Search for the cell housing the specified text and yield its [X, Y] center coordinate. 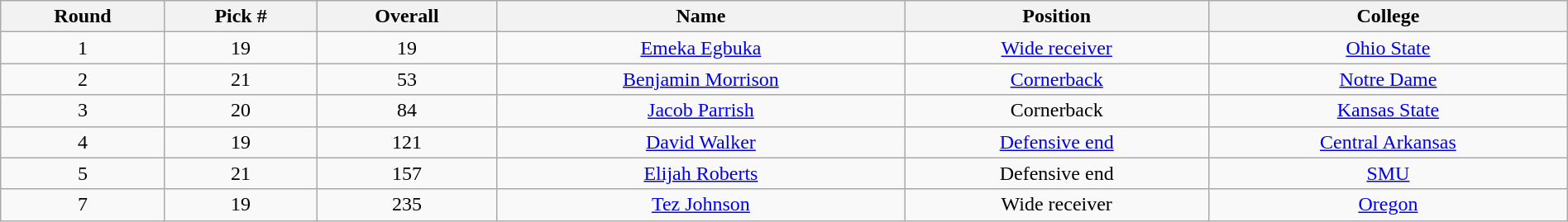
2 [83, 79]
7 [83, 205]
David Walker [701, 142]
Notre Dame [1389, 79]
Ohio State [1389, 48]
4 [83, 142]
121 [407, 142]
Emeka Egbuka [701, 48]
1 [83, 48]
College [1389, 17]
SMU [1389, 173]
Kansas State [1389, 111]
Jacob Parrish [701, 111]
Overall [407, 17]
Round [83, 17]
Tez Johnson [701, 205]
Central Arkansas [1389, 142]
Elijah Roberts [701, 173]
53 [407, 79]
Pick # [241, 17]
20 [241, 111]
Benjamin Morrison [701, 79]
Position [1057, 17]
3 [83, 111]
5 [83, 173]
Oregon [1389, 205]
84 [407, 111]
235 [407, 205]
Name [701, 17]
157 [407, 173]
